Detect which cell encompasses the target text, then output its [X, Y] center coordinate. 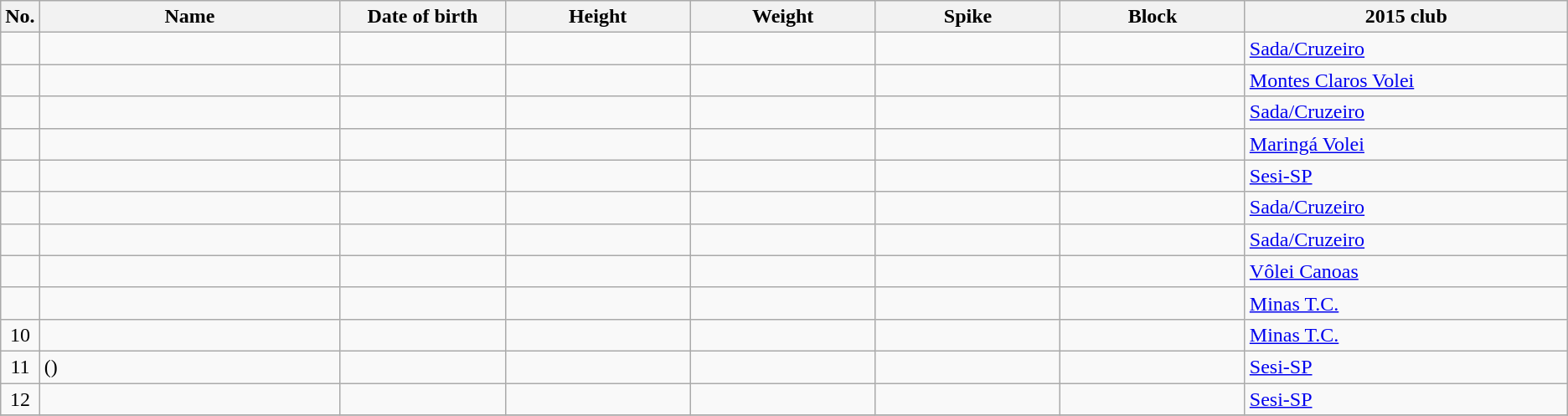
12 [20, 399]
Height [598, 17]
Name [189, 17]
Vôlei Canoas [1406, 271]
Maringá Volei [1406, 144]
() [189, 367]
Date of birth [422, 17]
Weight [782, 17]
10 [20, 335]
No. [20, 17]
Montes Claros Volei [1406, 80]
Spike [967, 17]
2015 club [1406, 17]
Block [1153, 17]
11 [20, 367]
